Scan for the cell matching the given text and deliver its (x, y) coordinate at center. 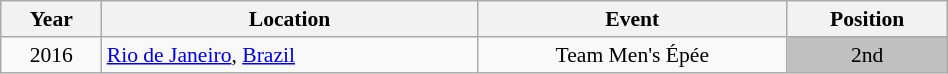
Event (632, 19)
2016 (52, 55)
2nd (867, 55)
Year (52, 19)
Position (867, 19)
Team Men's Épée (632, 55)
Rio de Janeiro, Brazil (290, 55)
Location (290, 19)
